Determine the (X, Y) coordinate at the center of the cell enclosing the given text.  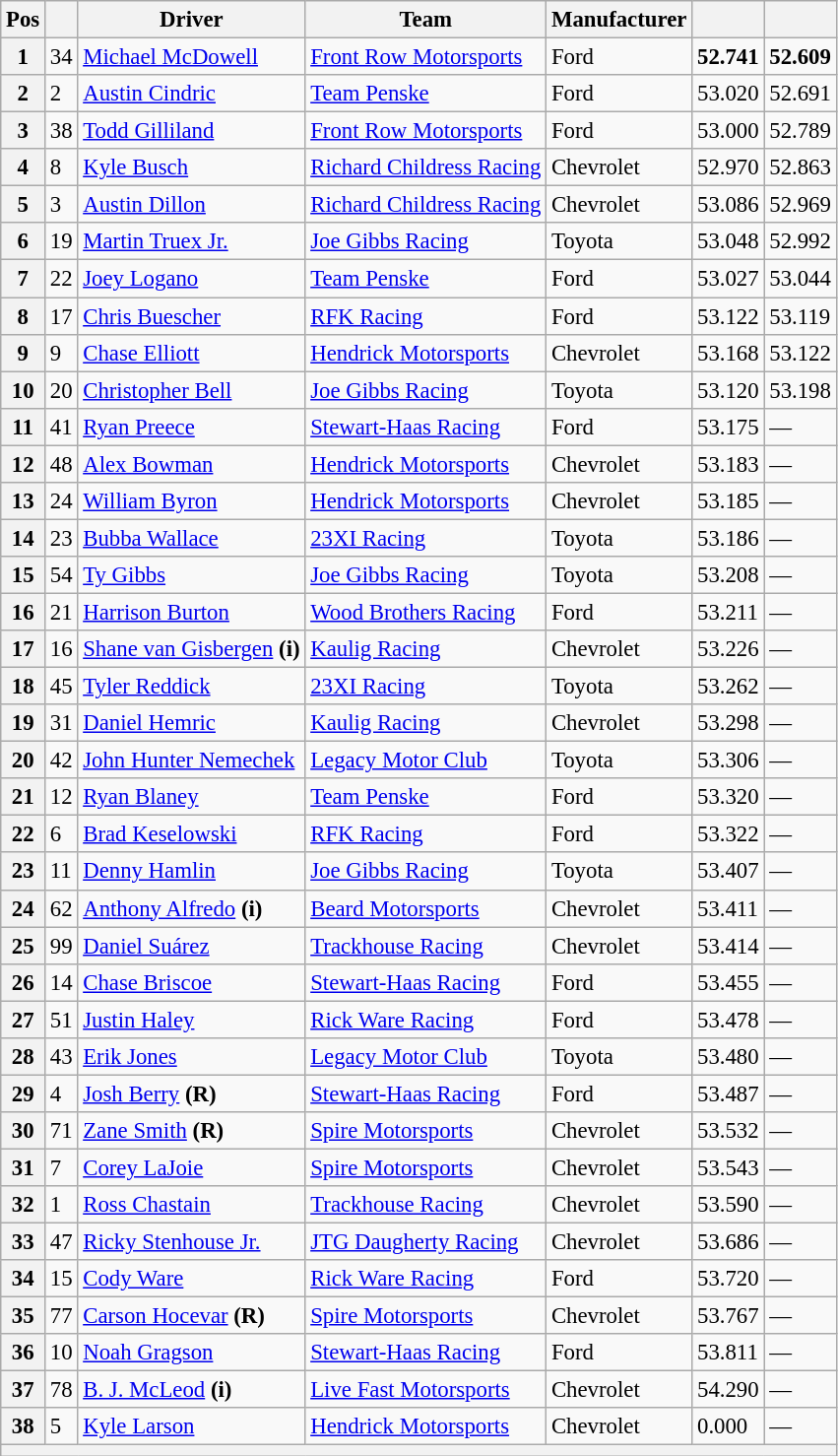
Erik Jones (191, 1057)
53.411 (729, 908)
Wood Brothers Racing (425, 612)
27 (24, 1020)
53.226 (729, 649)
53.168 (729, 353)
Chris Buescher (191, 316)
52.741 (729, 57)
53.186 (729, 538)
42 (61, 761)
0.000 (729, 1427)
Bubba Wallace (191, 538)
Alex Bowman (191, 464)
53.767 (729, 1316)
53.407 (729, 872)
53.487 (729, 1093)
Kyle Larson (191, 1427)
47 (61, 1242)
53.455 (729, 982)
Josh Berry (R) (191, 1093)
52.691 (800, 94)
25 (24, 946)
John Hunter Nemechek (191, 761)
48 (61, 464)
Michael McDowell (191, 57)
Noah Gragson (191, 1353)
William Byron (191, 501)
B. J. McLeod (i) (191, 1390)
41 (61, 427)
53.183 (729, 464)
Daniel Suárez (191, 946)
Beard Motorsports (425, 908)
Shane van Gisbergen (i) (191, 649)
35 (24, 1316)
Tyler Reddick (191, 687)
33 (24, 1242)
Martin Truex Jr. (191, 241)
53.120 (729, 390)
54.290 (729, 1390)
53.185 (729, 501)
78 (61, 1390)
52.863 (800, 167)
53.320 (729, 797)
43 (61, 1057)
Carson Hocevar (R) (191, 1316)
53.027 (729, 279)
52.969 (800, 205)
Chase Elliott (191, 353)
Chase Briscoe (191, 982)
18 (24, 687)
53.590 (729, 1205)
Anthony Alfredo (i) (191, 908)
Kyle Busch (191, 167)
Ryan Preece (191, 427)
Ricky Stenhouse Jr. (191, 1242)
53.811 (729, 1353)
30 (24, 1131)
51 (61, 1020)
Daniel Hemric (191, 723)
JTG Daugherty Racing (425, 1242)
Driver (191, 20)
53.478 (729, 1020)
53.543 (729, 1167)
53.198 (800, 390)
Justin Haley (191, 1020)
53.044 (800, 279)
Denny Hamlin (191, 872)
Austin Dillon (191, 205)
71 (61, 1131)
Corey LaJoie (191, 1167)
Ross Chastain (191, 1205)
45 (61, 687)
Pos (24, 20)
52.789 (800, 131)
53.208 (729, 575)
53.175 (729, 427)
53.532 (729, 1131)
53.720 (729, 1279)
99 (61, 946)
53.306 (729, 761)
Ryan Blaney (191, 797)
Ty Gibbs (191, 575)
53.322 (729, 834)
53.414 (729, 946)
Christopher Bell (191, 390)
Zane Smith (R) (191, 1131)
Manufacturer (619, 20)
53.000 (729, 131)
37 (24, 1390)
29 (24, 1093)
52.992 (800, 241)
32 (24, 1205)
13 (24, 501)
36 (24, 1353)
Cody Ware (191, 1279)
53.262 (729, 687)
53.298 (729, 723)
62 (61, 908)
Joey Logano (191, 279)
28 (24, 1057)
52.970 (729, 167)
53.020 (729, 94)
Team (425, 20)
Brad Keselowski (191, 834)
Live Fast Motorsports (425, 1390)
53.119 (800, 316)
53.480 (729, 1057)
Todd Gilliland (191, 131)
52.609 (800, 57)
53.086 (729, 205)
Harrison Burton (191, 612)
53.686 (729, 1242)
Austin Cindric (191, 94)
26 (24, 982)
53.211 (729, 612)
77 (61, 1316)
54 (61, 575)
53.048 (729, 241)
